Capture the cell that displays the provided text and extract its (x, y) central coordinate. 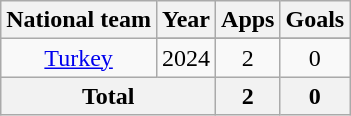
Year (186, 20)
Turkey (79, 58)
Goals (315, 20)
Total (108, 96)
National team (79, 20)
2024 (186, 58)
Apps (248, 20)
